Capture the cell that displays the provided text and extract its [x, y] central coordinate. 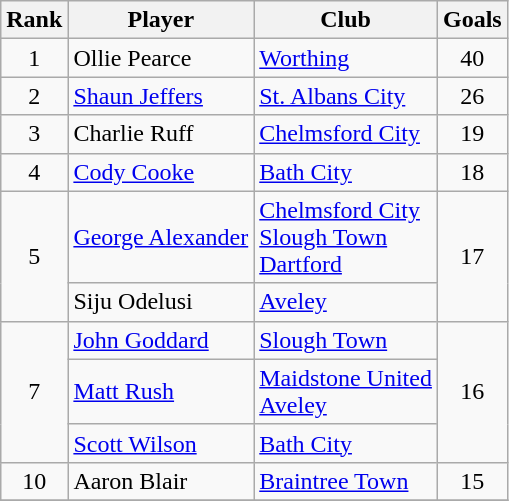
Chelmsford City [346, 134]
Rank [34, 20]
1 [34, 58]
18 [472, 172]
Goals [472, 20]
Worthing [346, 58]
Cody Cooke [161, 172]
John Goddard [161, 340]
Ollie Pearce [161, 58]
16 [472, 392]
Aaron Blair [161, 481]
4 [34, 172]
St. Albans City [346, 96]
10 [34, 481]
Scott Wilson [161, 443]
15 [472, 481]
Siju Odelusi [161, 302]
Braintree Town [346, 481]
40 [472, 58]
Chelmsford City Slough Town Dartford [346, 237]
3 [34, 134]
George Alexander [161, 237]
17 [472, 256]
26 [472, 96]
19 [472, 134]
Player [161, 20]
2 [34, 96]
Matt Rush [161, 392]
Club [346, 20]
Maidstone United Aveley [346, 392]
Charlie Ruff [161, 134]
Shaun Jeffers [161, 96]
7 [34, 392]
Slough Town [346, 340]
5 [34, 256]
Aveley [346, 302]
